Provide the [x, y] coordinate of the cell's center where the given text is located.  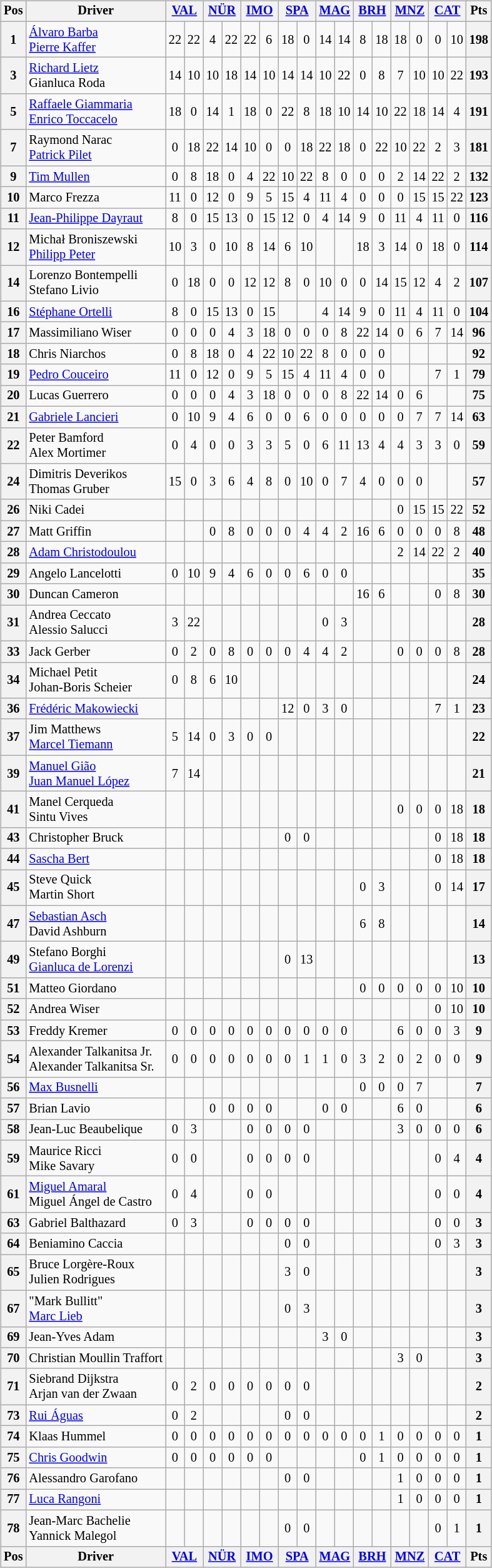
Maurice Ricci Mike Savary [95, 1158]
65 [13, 1273]
Chris Goodwin [95, 1457]
33 [13, 651]
76 [13, 1479]
Alessandro Garofano [95, 1479]
61 [13, 1194]
56 [13, 1087]
Gabriele Lancieri [95, 417]
29 [13, 573]
73 [13, 1415]
44 [13, 859]
Brian Lavio [95, 1109]
Matteo Giordano [95, 989]
114 [479, 247]
Jim Matthews Marcel Tiemann [95, 737]
Bruce Lorgère-Roux Julien Rodrigues [95, 1273]
Klaas Hummel [95, 1437]
Freddy Kremer [95, 1031]
92 [479, 354]
193 [479, 76]
19 [13, 375]
Jean-Luc Beaubelique [95, 1130]
41 [13, 810]
Massimiliano Wiser [95, 333]
79 [479, 375]
Beniamino Caccia [95, 1244]
Max Busnelli [95, 1087]
78 [13, 1528]
27 [13, 531]
53 [13, 1031]
Rui Águas [95, 1415]
Jean-Yves Adam [95, 1337]
Lucas Guerrero [95, 396]
Sascha Bert [95, 859]
Raymond Narac Patrick Pilet [95, 148]
74 [13, 1437]
Duncan Cameron [95, 594]
198 [479, 39]
Miguel Amaral Miguel Ángel de Castro [95, 1194]
64 [13, 1244]
Steve Quick Martin Short [95, 888]
Andrea Wiser [95, 1009]
47 [13, 924]
Adam Christodoulou [95, 552]
39 [13, 773]
45 [13, 888]
Angelo Lancelotti [95, 573]
Frédéric Makowiecki [95, 709]
123 [479, 198]
Jean-Marc Bachelie Yannick Malegol [95, 1528]
51 [13, 989]
35 [479, 573]
69 [13, 1337]
20 [13, 396]
Álvaro Barba Pierre Kaffer [95, 39]
107 [479, 283]
40 [479, 552]
37 [13, 737]
Jean-Philippe Dayraut [95, 218]
191 [479, 112]
Marco Frezza [95, 198]
Gabriel Balthazard [95, 1223]
Dimitris Deverikos Thomas Gruber [95, 482]
104 [479, 312]
181 [479, 148]
48 [479, 531]
Michał Broniszewski Philipp Peter [95, 247]
Tim Mullen [95, 176]
23 [479, 709]
67 [13, 1308]
132 [479, 176]
54 [13, 1059]
26 [13, 510]
Chris Niarchos [95, 354]
"Mark Bullitt" Marc Lieb [95, 1308]
Pedro Couceiro [95, 375]
71 [13, 1387]
Jack Gerber [95, 651]
Stéphane Ortelli [95, 312]
Lorenzo Bontempelli Stefano Livio [95, 283]
36 [13, 709]
96 [479, 333]
Siebrand Dijkstra Arjan van der Zwaan [95, 1387]
34 [13, 680]
49 [13, 960]
Michael Petit Johan-Boris Scheier [95, 680]
Manuel Gião Juan Manuel López [95, 773]
Peter Bamford Alex Mortimer [95, 445]
70 [13, 1358]
116 [479, 218]
Alexander Talkanitsa Jr. Alexander Talkanitsa Sr. [95, 1059]
Niki Cadei [95, 510]
Richard Lietz Gianluca Roda [95, 76]
Christopher Bruck [95, 838]
31 [13, 623]
77 [13, 1500]
Christian Moullin Traffort [95, 1358]
Stefano Borghi Gianluca de Lorenzi [95, 960]
Manel Cerqueda Sintu Vives [95, 810]
58 [13, 1130]
Andrea Ceccato Alessio Salucci [95, 623]
Sebastian Asch David Ashburn [95, 924]
Luca Rangoni [95, 1500]
43 [13, 838]
Matt Griffin [95, 531]
Raffaele Giammaria Enrico Toccacelo [95, 112]
